Identify which cell holds the provided text, then report its (X, Y) central coordinate. 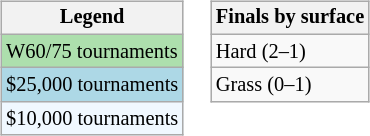
Finals by surface (290, 18)
W60/75 tournaments (92, 51)
Hard (2–1) (290, 51)
$25,000 tournaments (92, 85)
Legend (92, 18)
Grass (0–1) (290, 85)
$10,000 tournaments (92, 119)
